For the text-containing cell, return its midpoint in (X, Y) coordinate format. 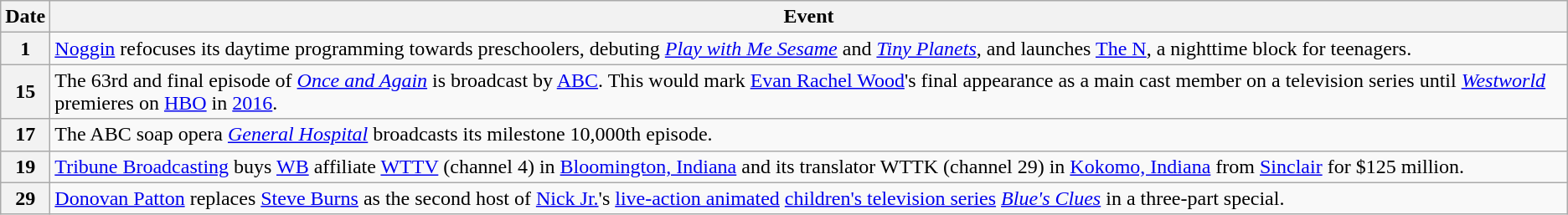
15 (25, 92)
Event (809, 17)
29 (25, 198)
The ABC soap opera General Hospital broadcasts its milestone 10,000th episode. (809, 135)
19 (25, 166)
1 (25, 49)
Date (25, 17)
17 (25, 135)
